Output the (x, y) coordinate of the center of the cell containing the given text.  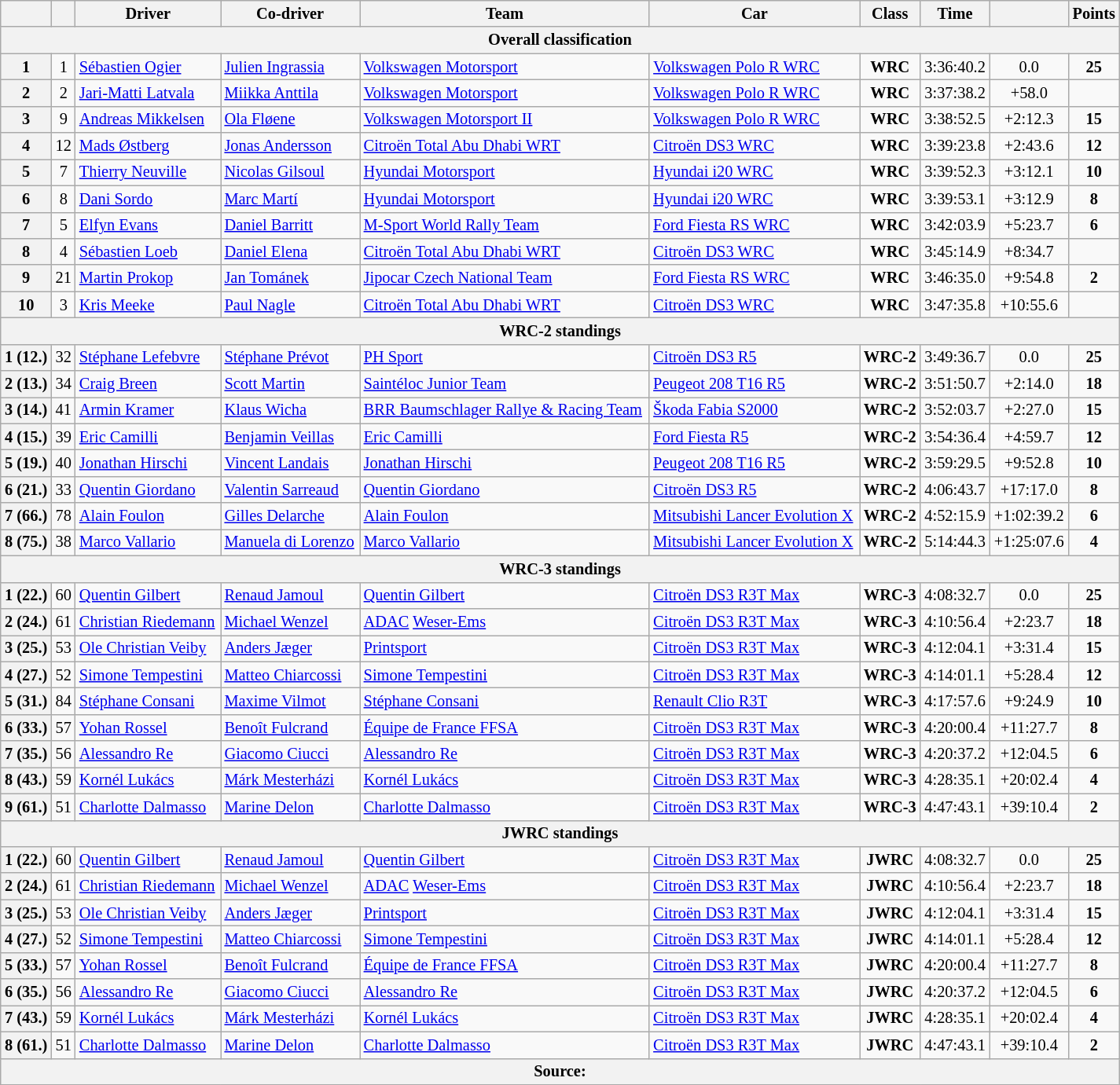
Gilles Delarche (291, 516)
Volkswagen Motorsport II (505, 119)
3:47:35.8 (955, 305)
3:39:52.3 (955, 172)
Craig Breen (148, 384)
3:49:36.7 (955, 357)
Miikka Anttila (291, 93)
Co-driver (291, 13)
+2:14.0 (1029, 384)
1 (12.) (27, 357)
Ford Fiesta R5 (755, 437)
BRR Baumschlager Rallye & Racing Team (505, 410)
7 (35.) (27, 754)
84 (64, 701)
39 (64, 437)
3:39:53.1 (955, 199)
Dani Sordo (148, 199)
33 (64, 489)
Maxime Vilmot (291, 701)
40 (64, 463)
7 (43.) (27, 1018)
Overall classification (560, 40)
7 (66.) (27, 516)
3:37:38.2 (955, 93)
3:59:29.5 (955, 463)
9 (61.) (27, 807)
Jari-Matti Latvala (148, 93)
6 (35.) (27, 992)
34 (64, 384)
3:46:35.0 (955, 278)
38 (64, 542)
Paul Nagle (291, 305)
Stéphane Prévot (291, 357)
+1:02:39.2 (1029, 516)
Julien Ingrassia (291, 67)
4 (15.) (27, 437)
Renault Clio R3T (755, 701)
M-Sport World Rally Team (505, 225)
+17:17.0 (1029, 489)
+2:12.3 (1029, 119)
Stéphane Lefebvre (148, 357)
3:45:14.9 (955, 251)
8 (75.) (27, 542)
+9:52.8 (1029, 463)
78 (64, 516)
3 (14.) (27, 410)
Manuela di Lorenzo (291, 542)
5:14:44.3 (955, 542)
+2:43.6 (1029, 146)
Klaus Wicha (291, 410)
4:52:15.9 (955, 516)
3:36:40.2 (955, 67)
Team (505, 13)
+10:55.6 (1029, 305)
Saintéloc Junior Team (505, 384)
4:17:57.6 (955, 701)
+3:12.9 (1029, 199)
+3:12.1 (1029, 172)
+9:54.8 (1029, 278)
WRC-2 standings (560, 331)
+4:59.7 (1029, 437)
3:51:50.7 (955, 384)
Scott Martin (291, 384)
5 (31.) (27, 701)
Vincent Landais (291, 463)
+8:34.7 (1029, 251)
Jonas Andersson (291, 146)
21 (64, 278)
Elfyn Evans (148, 225)
Jipocar Czech National Team (505, 278)
Class (890, 13)
Thierry Neuville (148, 172)
Nicolas Gilsoul (291, 172)
4:06:43.7 (955, 489)
+58.0 (1029, 93)
+5:23.7 (1029, 225)
32 (64, 357)
Mads Østberg (148, 146)
3:38:52.5 (955, 119)
PH Sport (505, 357)
5 (19.) (27, 463)
Valentin Sarreaud (291, 489)
+9:24.9 (1029, 701)
8 (43.) (27, 780)
Martin Prokop (148, 278)
8 (61.) (27, 1045)
+1:25:07.6 (1029, 542)
3:39:23.8 (955, 146)
Points (1094, 13)
5 (33.) (27, 966)
3:54:36.4 (955, 437)
Time (955, 13)
Ola Fløene (291, 119)
Andreas Mikkelsen (148, 119)
+2:27.0 (1029, 410)
Armin Kramer (148, 410)
6 (21.) (27, 489)
Marc Martí (291, 199)
2 (13.) (27, 384)
Jan Tománek (291, 278)
Škoda Fabia S2000 (755, 410)
3:42:03.9 (955, 225)
Daniel Elena (291, 251)
Sébastien Loeb (148, 251)
Daniel Barritt (291, 225)
3:52:03.7 (955, 410)
Car (755, 13)
41 (64, 410)
JWRC standings (560, 834)
Sébastien Ogier (148, 67)
6 (33.) (27, 728)
Source: (560, 1072)
Kris Meeke (148, 305)
Benjamin Veillas (291, 437)
WRC-3 standings (560, 569)
Driver (148, 13)
